Identify which cell holds the provided text, then report its (x, y) central coordinate. 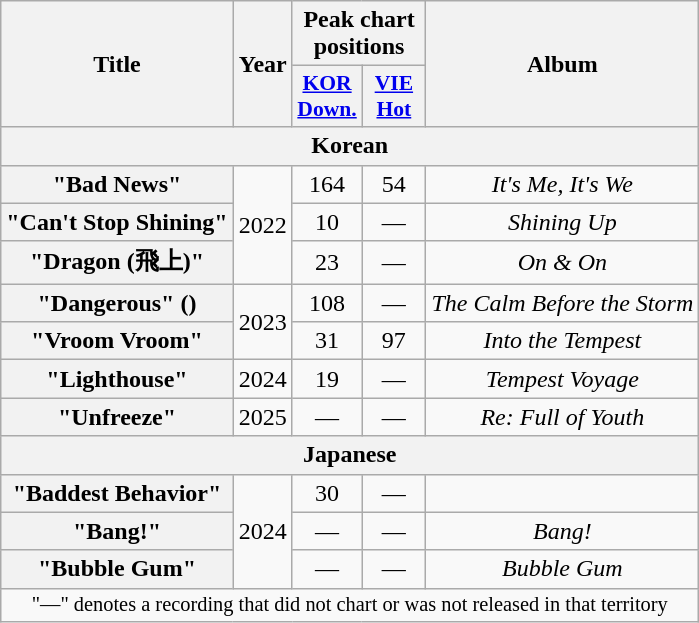
54 (394, 184)
"Can't Stop Shining" (117, 222)
Re: Full of Youth (562, 417)
31 (327, 341)
"Unfreeze" (117, 417)
"Bad News" (117, 184)
KORDown. (327, 96)
164 (327, 184)
"Bubble Gum" (117, 569)
Korean (350, 146)
Tempest Voyage (562, 379)
10 (327, 222)
Year (262, 64)
108 (327, 303)
"Lighthouse" (117, 379)
2023 (262, 322)
Peak chart positions (359, 34)
"Dragon (飛上)" (117, 262)
"Dangerous" () (117, 303)
Shining Up (562, 222)
"Bang!" (117, 531)
"Baddest Behavior" (117, 493)
19 (327, 379)
"Vroom Vroom" (117, 341)
Album (562, 64)
Bang! (562, 531)
Bubble Gum (562, 569)
On & On (562, 262)
23 (327, 262)
97 (394, 341)
"—" denotes a recording that did not chart or was not released in that territory (350, 605)
2025 (262, 417)
30 (327, 493)
The Calm Before the Storm (562, 303)
Title (117, 64)
Into the Tempest (562, 341)
It's Me, It's We (562, 184)
VIEHot (394, 96)
Japanese (350, 455)
2022 (262, 224)
